Return (X, Y) of the center of cell containing provided text 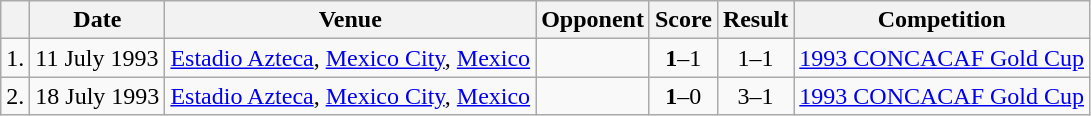
2. (16, 96)
18 July 1993 (98, 96)
11 July 1993 (98, 58)
1. (16, 58)
1–0 (683, 96)
Score (683, 20)
Opponent (593, 20)
Venue (350, 20)
Result (755, 20)
Competition (942, 20)
Date (98, 20)
3–1 (755, 96)
